From the cell containing the given text, extract its center point as (x, y) coordinate. 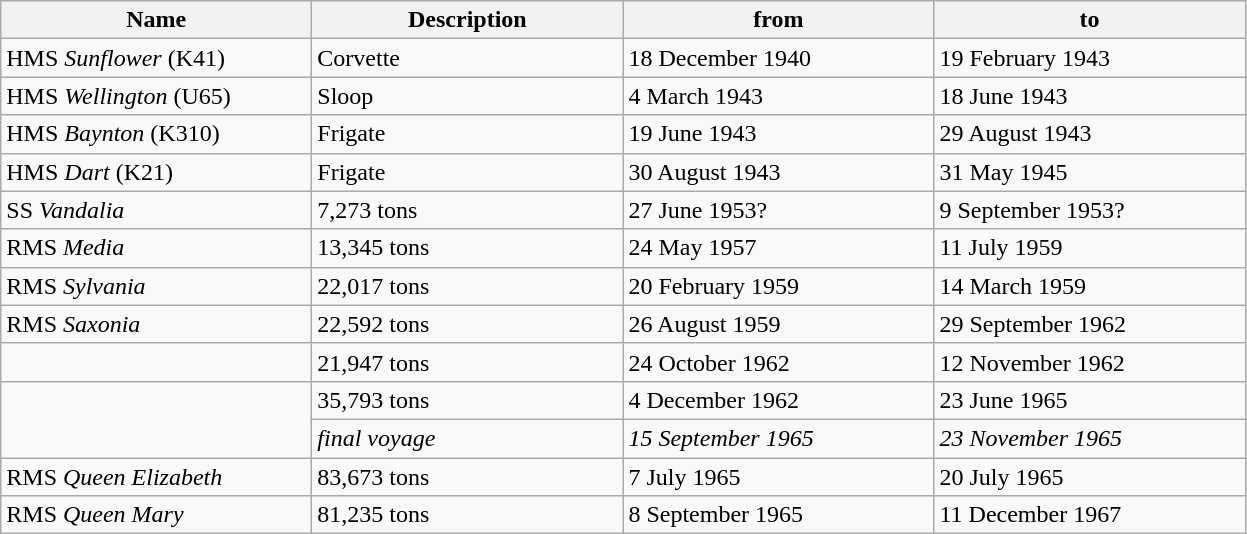
to (1090, 20)
22,592 tons (468, 324)
29 August 1943 (1090, 134)
19 February 1943 (1090, 58)
23 June 1965 (1090, 400)
20 July 1965 (1090, 477)
31 May 1945 (1090, 172)
11 July 1959 (1090, 248)
RMS Sylvania (156, 286)
13,345 tons (468, 248)
HMS Dart (K21) (156, 172)
4 March 1943 (778, 96)
81,235 tons (468, 515)
35,793 tons (468, 400)
RMS Queen Mary (156, 515)
18 June 1943 (1090, 96)
Sloop (468, 96)
18 December 1940 (778, 58)
7 July 1965 (778, 477)
SS Vandalia (156, 210)
29 September 1962 (1090, 324)
Corvette (468, 58)
RMS Saxonia (156, 324)
RMS Media (156, 248)
20 February 1959 (778, 286)
24 October 1962 (778, 362)
27 June 1953? (778, 210)
21,947 tons (468, 362)
RMS Queen Elizabeth (156, 477)
83,673 tons (468, 477)
23 November 1965 (1090, 438)
14 March 1959 (1090, 286)
HMS Sunflower (K41) (156, 58)
19 June 1943 (778, 134)
from (778, 20)
15 September 1965 (778, 438)
22,017 tons (468, 286)
30 August 1943 (778, 172)
4 December 1962 (778, 400)
11 December 1967 (1090, 515)
26 August 1959 (778, 324)
12 November 1962 (1090, 362)
7,273 tons (468, 210)
8 September 1965 (778, 515)
Description (468, 20)
HMS Wellington (U65) (156, 96)
final voyage (468, 438)
9 September 1953? (1090, 210)
24 May 1957 (778, 248)
HMS Baynton (K310) (156, 134)
Name (156, 20)
